Determine the (X, Y) coordinate at the center of the cell enclosing the given text.  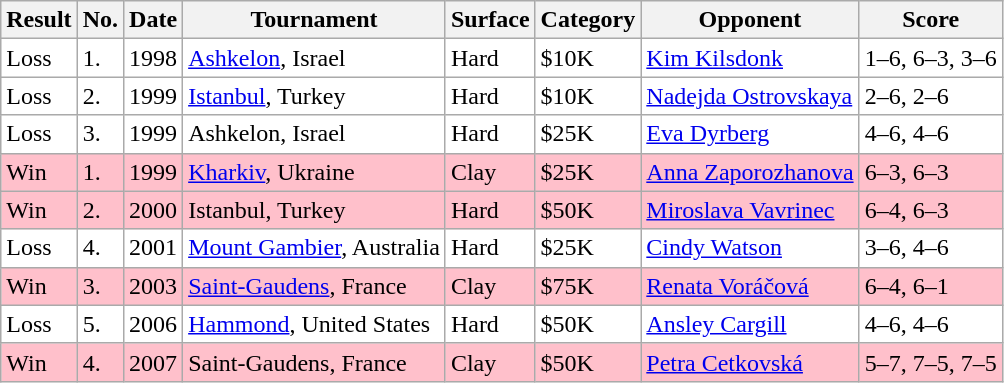
Score (930, 20)
Miroslava Vavrinec (750, 210)
Nadejda Ostrovskaya (750, 96)
Ansley Cargill (750, 324)
Cindy Watson (750, 248)
Anna Zaporozhanova (750, 172)
Hammond, United States (314, 324)
2000 (154, 210)
2006 (154, 324)
Tournament (314, 20)
2003 (154, 286)
5. (100, 324)
Surface (490, 20)
$75K (588, 286)
Renata Voráčová (750, 286)
Kim Kilsdonk (750, 58)
1998 (154, 58)
1–6, 6–3, 3–6 (930, 58)
Category (588, 20)
Petra Cetkovská (750, 362)
Date (154, 20)
2–6, 2–6 (930, 96)
Eva Dyrberg (750, 134)
6–3, 6–3 (930, 172)
Kharkiv, Ukraine (314, 172)
Mount Gambier, Australia (314, 248)
No. (100, 20)
Opponent (750, 20)
6–4, 6–1 (930, 286)
5–7, 7–5, 7–5 (930, 362)
Result (39, 20)
3–6, 4–6 (930, 248)
2001 (154, 248)
6–4, 6–3 (930, 210)
2007 (154, 362)
